Find where the given text appears and provide that cell's center as (x, y) coordinate. 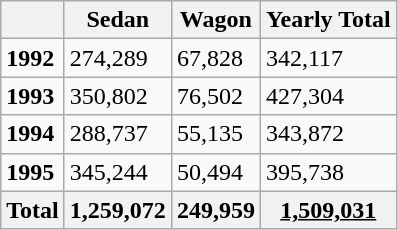
427,304 (328, 96)
50,494 (216, 172)
1994 (33, 134)
Yearly Total (328, 20)
274,289 (118, 58)
350,802 (118, 96)
345,244 (118, 172)
Wagon (216, 20)
342,117 (328, 58)
395,738 (328, 172)
Sedan (118, 20)
76,502 (216, 96)
67,828 (216, 58)
1993 (33, 96)
1995 (33, 172)
1992 (33, 58)
343,872 (328, 134)
288,737 (118, 134)
55,135 (216, 134)
1,259,072 (118, 210)
249,959 (216, 210)
1,509,031 (328, 210)
Total (33, 210)
